Find where the given text appears and provide that cell's center as (X, Y) coordinate. 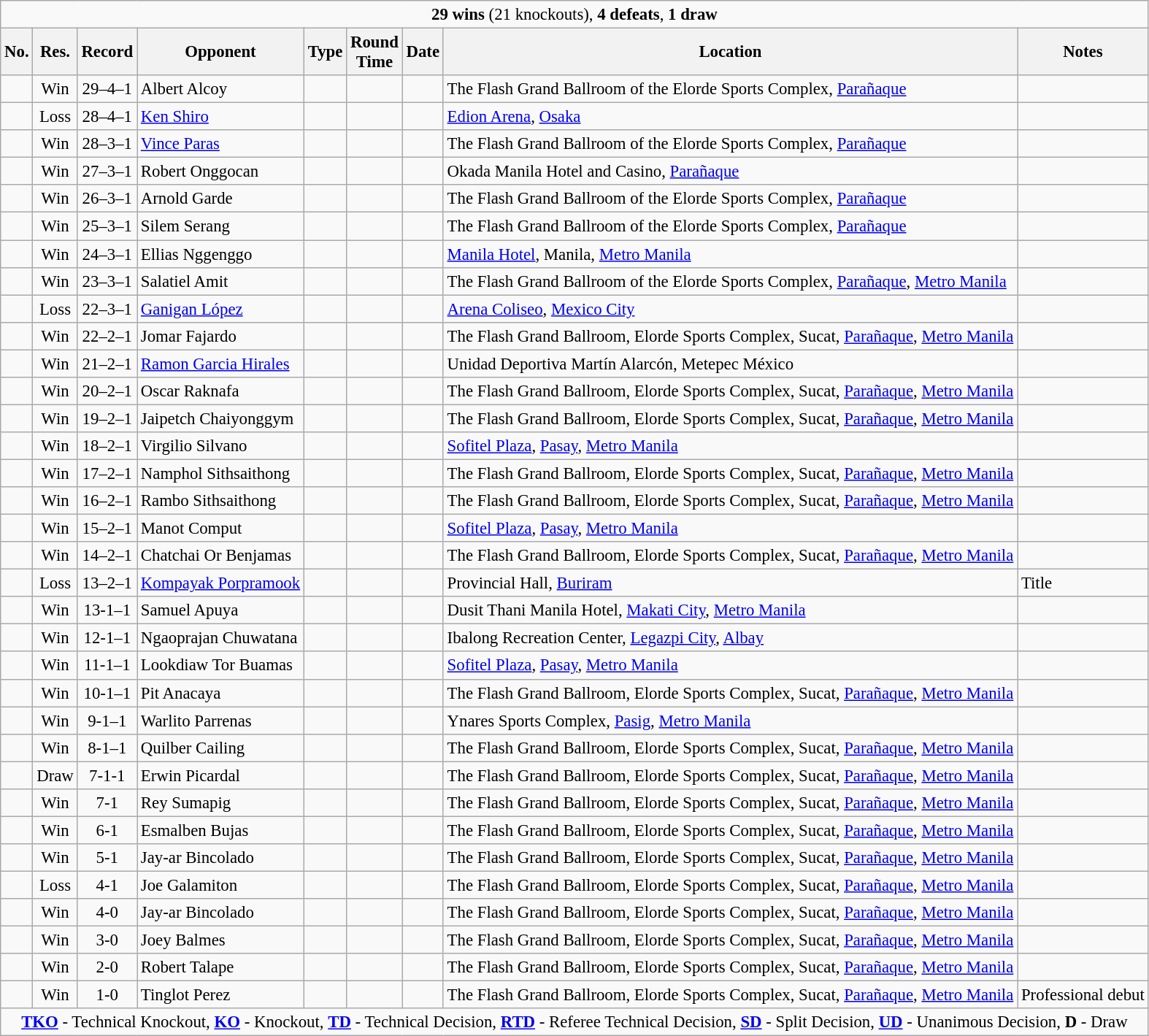
Kompayak Porpramook (220, 583)
Location (730, 53)
8-1–1 (107, 748)
Manila Hotel, Manila, Metro Manila (730, 254)
10-1–1 (107, 693)
22–2–1 (107, 336)
Robert Onggocan (220, 172)
Tinglot Perez (220, 995)
15–2–1 (107, 529)
Warlito Parrenas (220, 721)
16–2–1 (107, 501)
The Flash Grand Ballroom of the Elorde Sports Complex, Parañaque, Metro Manila (730, 281)
Rambo Sithsaithong (220, 501)
Erwin Picardal (220, 775)
29 wins (21 knockouts), 4 defeats, 1 draw (574, 15)
27–3–1 (107, 172)
Draw (55, 775)
Date (423, 53)
14–2–1 (107, 556)
4-1 (107, 885)
Ibalong Recreation Center, Legazpi City, Albay (730, 638)
2-0 (107, 967)
No. (17, 53)
Jaipetch Chaiyonggym (220, 418)
Notes (1083, 53)
Salatiel Amit (220, 281)
29–4–1 (107, 89)
Ngaoprajan Chuwatana (220, 638)
19–2–1 (107, 418)
Samuel Apuya (220, 610)
1-0 (107, 995)
6-1 (107, 830)
Unidad Deportiva Martín Alarcón, Metepec México (730, 364)
Ganigan López (220, 309)
Pit Anacaya (220, 693)
Ken Shiro (220, 117)
3-0 (107, 940)
25–3–1 (107, 226)
Manot Comput (220, 529)
Opponent (220, 53)
Okada Manila Hotel and Casino, Parañaque (730, 172)
5-1 (107, 858)
24–3–1 (107, 254)
Esmalben Bujas (220, 830)
Dusit Thani Manila Hotel, Makati City, Metro Manila (730, 610)
23–3–1 (107, 281)
Title (1083, 583)
Silem Serang (220, 226)
Chatchai Or Benjamas (220, 556)
Arena Coliseo, Mexico City (730, 309)
11-1–1 (107, 666)
13-1–1 (107, 610)
Joey Balmes (220, 940)
RoundTime (374, 53)
Res. (55, 53)
7-1 (107, 803)
26–3–1 (107, 199)
18–2–1 (107, 446)
12-1–1 (107, 638)
4-0 (107, 913)
Albert Alcoy (220, 89)
7-1-1 (107, 775)
28–3–1 (107, 144)
Quilber Cailing (220, 748)
22–3–1 (107, 309)
Record (107, 53)
Ynares Sports Complex, Pasig, Metro Manila (730, 721)
Vince Paras (220, 144)
Provincial Hall, Buriram (730, 583)
Rey Sumapig (220, 803)
Ramon Garcia Hirales (220, 364)
Robert Talape (220, 967)
Edion Arena, Osaka (730, 117)
17–2–1 (107, 473)
Namphol Sithsaithong (220, 473)
Professional debut (1083, 995)
Joe Galamiton (220, 885)
9-1–1 (107, 721)
13–2–1 (107, 583)
20–2–1 (107, 391)
Arnold Garde (220, 199)
Virgilio Silvano (220, 446)
Type (325, 53)
Jomar Fajardo (220, 336)
Ellias Nggenggo (220, 254)
21–2–1 (107, 364)
Lookdiaw Tor Buamas (220, 666)
Oscar Raknafa (220, 391)
28–4–1 (107, 117)
